From the cell containing the given text, extract its center point as (x, y) coordinate. 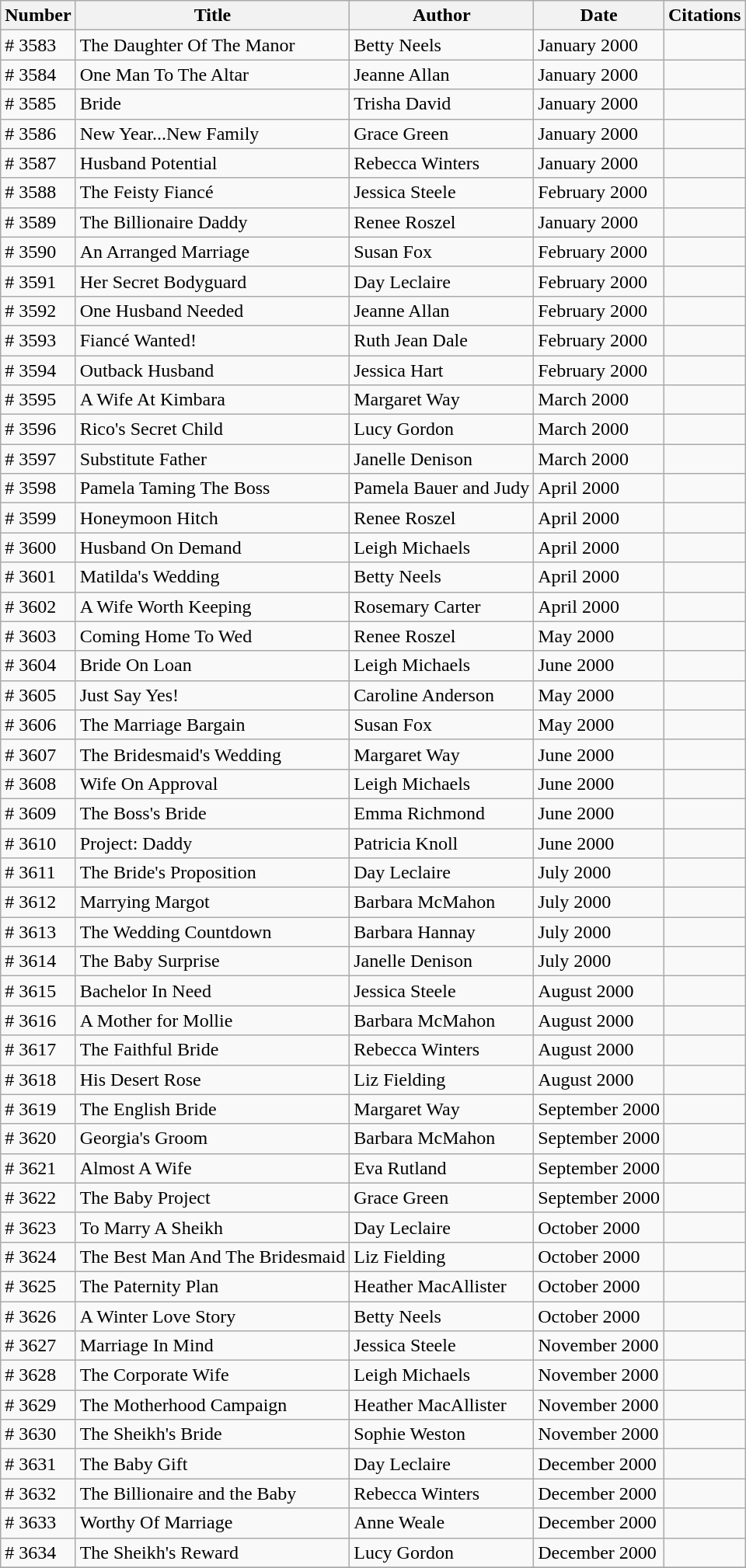
# 3604 (38, 666)
# 3602 (38, 607)
# 3612 (38, 902)
Georgia's Groom (213, 1139)
Citations (704, 16)
# 3584 (38, 75)
# 3631 (38, 1464)
# 3616 (38, 1020)
# 3591 (38, 281)
# 3589 (38, 222)
# 3634 (38, 1552)
Almost A Wife (213, 1168)
# 3623 (38, 1227)
An Arranged Marriage (213, 252)
# 3632 (38, 1493)
Patricia Knoll (441, 843)
The Paternity Plan (213, 1286)
Rico's Secret Child (213, 429)
His Desert Rose (213, 1080)
Just Say Yes! (213, 695)
# 3593 (38, 340)
Bride (213, 104)
The Motherhood Campaign (213, 1405)
The Sheikh's Bride (213, 1434)
# 3590 (38, 252)
Ruth Jean Dale (441, 340)
# 3596 (38, 429)
The Billionaire Daddy (213, 222)
# 3606 (38, 725)
Fiancé Wanted! (213, 340)
Caroline Anderson (441, 695)
Substitute Father (213, 459)
# 3585 (38, 104)
The English Bride (213, 1109)
# 3601 (38, 577)
Marrying Margot (213, 902)
# 3633 (38, 1523)
The Bridesmaid's Wedding (213, 754)
Her Secret Bodyguard (213, 281)
The Faithful Bride (213, 1050)
# 3610 (38, 843)
The Bride's Proposition (213, 873)
New Year...New Family (213, 134)
The Sheikh's Reward (213, 1552)
The Marriage Bargain (213, 725)
Worthy Of Marriage (213, 1523)
# 3598 (38, 488)
Author (441, 16)
Number (38, 16)
Anne Weale (441, 1523)
# 3629 (38, 1405)
# 3621 (38, 1168)
# 3624 (38, 1257)
Sophie Weston (441, 1434)
Eva Rutland (441, 1168)
Matilda's Wedding (213, 577)
# 3587 (38, 163)
Bachelor In Need (213, 991)
# 3618 (38, 1080)
# 3600 (38, 548)
The Daughter Of The Manor (213, 45)
One Husband Needed (213, 311)
The Best Man And The Bridesmaid (213, 1257)
Rosemary Carter (441, 607)
Emma Richmond (441, 813)
# 3627 (38, 1346)
# 3588 (38, 193)
A Winter Love Story (213, 1316)
# 3594 (38, 370)
# 3583 (38, 45)
A Wife At Kimbara (213, 400)
Barbara Hannay (441, 932)
Title (213, 16)
# 3599 (38, 518)
Date (599, 16)
Pamela Bauer and Judy (441, 488)
To Marry A Sheikh (213, 1227)
# 3617 (38, 1050)
# 3615 (38, 991)
The Corporate Wife (213, 1375)
Jessica Hart (441, 370)
# 3607 (38, 754)
# 3605 (38, 695)
Honeymoon Hitch (213, 518)
Outback Husband (213, 370)
# 3592 (38, 311)
# 3628 (38, 1375)
The Baby Gift (213, 1464)
Wife On Approval (213, 784)
Project: Daddy (213, 843)
# 3597 (38, 459)
# 3613 (38, 932)
# 3586 (38, 134)
# 3619 (38, 1109)
# 3620 (38, 1139)
Husband On Demand (213, 548)
The Wedding Countdown (213, 932)
Pamela Taming The Boss (213, 488)
Coming Home To Wed (213, 636)
The Baby Project (213, 1198)
# 3603 (38, 636)
Husband Potential (213, 163)
Trisha David (441, 104)
The Baby Surprise (213, 961)
Marriage In Mind (213, 1346)
Bride On Loan (213, 666)
# 3611 (38, 873)
# 3595 (38, 400)
The Boss's Bride (213, 813)
# 3625 (38, 1286)
# 3608 (38, 784)
# 3630 (38, 1434)
The Feisty Fiancé (213, 193)
# 3626 (38, 1316)
# 3614 (38, 961)
# 3609 (38, 813)
One Man To The Altar (213, 75)
A Wife Worth Keeping (213, 607)
The Billionaire and the Baby (213, 1493)
A Mother for Mollie (213, 1020)
# 3622 (38, 1198)
